Output the (X, Y) coordinate of the center of the cell containing the given text.  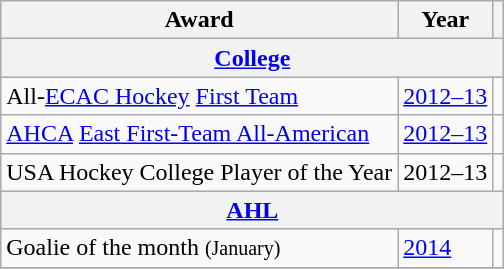
AHCA East First-Team All-American (200, 134)
All-ECAC Hockey First Team (200, 96)
Award (200, 20)
Year (446, 20)
AHL (252, 210)
2014 (446, 248)
Goalie of the month (January) (200, 248)
College (252, 58)
USA Hockey College Player of the Year (200, 172)
